Provide the [x, y] coordinate of the cell's center where the given text is located.  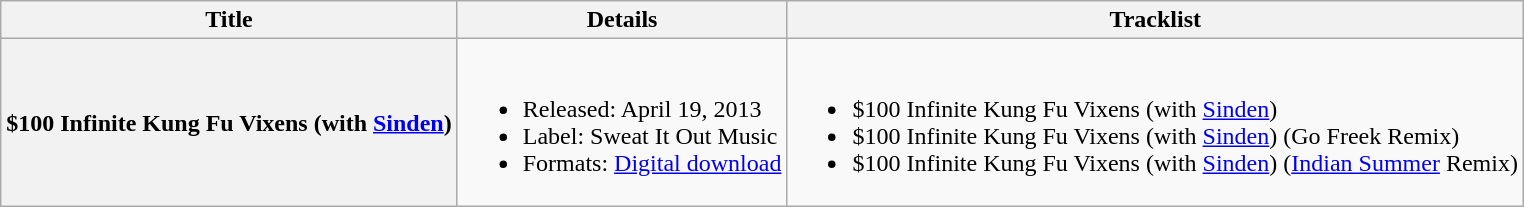
Tracklist [1155, 20]
$100 Infinite Kung Fu Vixens (with Sinden) [229, 122]
Details [622, 20]
Title [229, 20]
Released: April 19, 2013Label: Sweat It Out MusicFormats: Digital download [622, 122]
